Identify which cell holds the provided text, then report its (x, y) central coordinate. 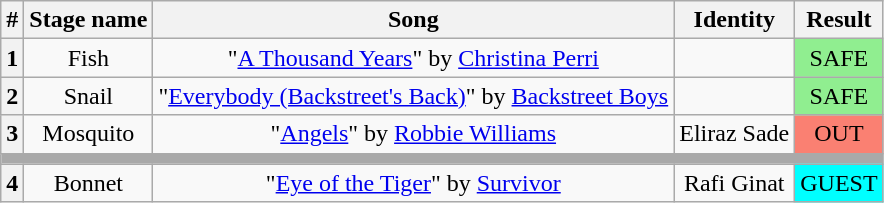
Snail (88, 96)
# (12, 20)
2 (12, 96)
Fish (88, 58)
"Everybody (Backstreet's Back)" by Backstreet Boys (414, 96)
Result (839, 20)
Eliraz Sade (734, 134)
Identity (734, 20)
"Angels" by Robbie Williams (414, 134)
OUT (839, 134)
4 (12, 183)
3 (12, 134)
Stage name (88, 20)
"Eye of the Tiger" by Survivor (414, 183)
Song (414, 20)
Mosquito (88, 134)
"A Thousand Years" by Christina Perri (414, 58)
Rafi Ginat (734, 183)
1 (12, 58)
Bonnet (88, 183)
GUEST (839, 183)
